From the cell containing the given text, extract its center point as (x, y) coordinate. 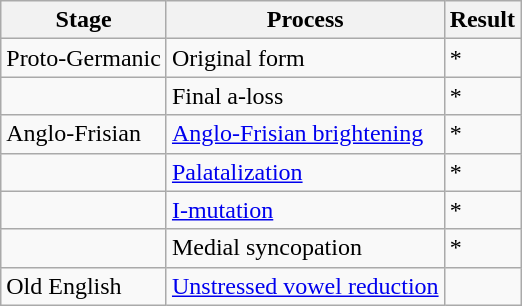
Final a-loss (305, 96)
Anglo-Frisian brightening (305, 134)
Process (305, 20)
Original form (305, 58)
Proto-Germanic (84, 58)
Old English (84, 286)
Stage (84, 20)
Palatalization (305, 172)
Result (482, 20)
Unstressed vowel reduction (305, 286)
I-mutation (305, 210)
Anglo-Frisian (84, 134)
Medial syncopation (305, 248)
